For the text-containing cell, return its midpoint in [X, Y] coordinate format. 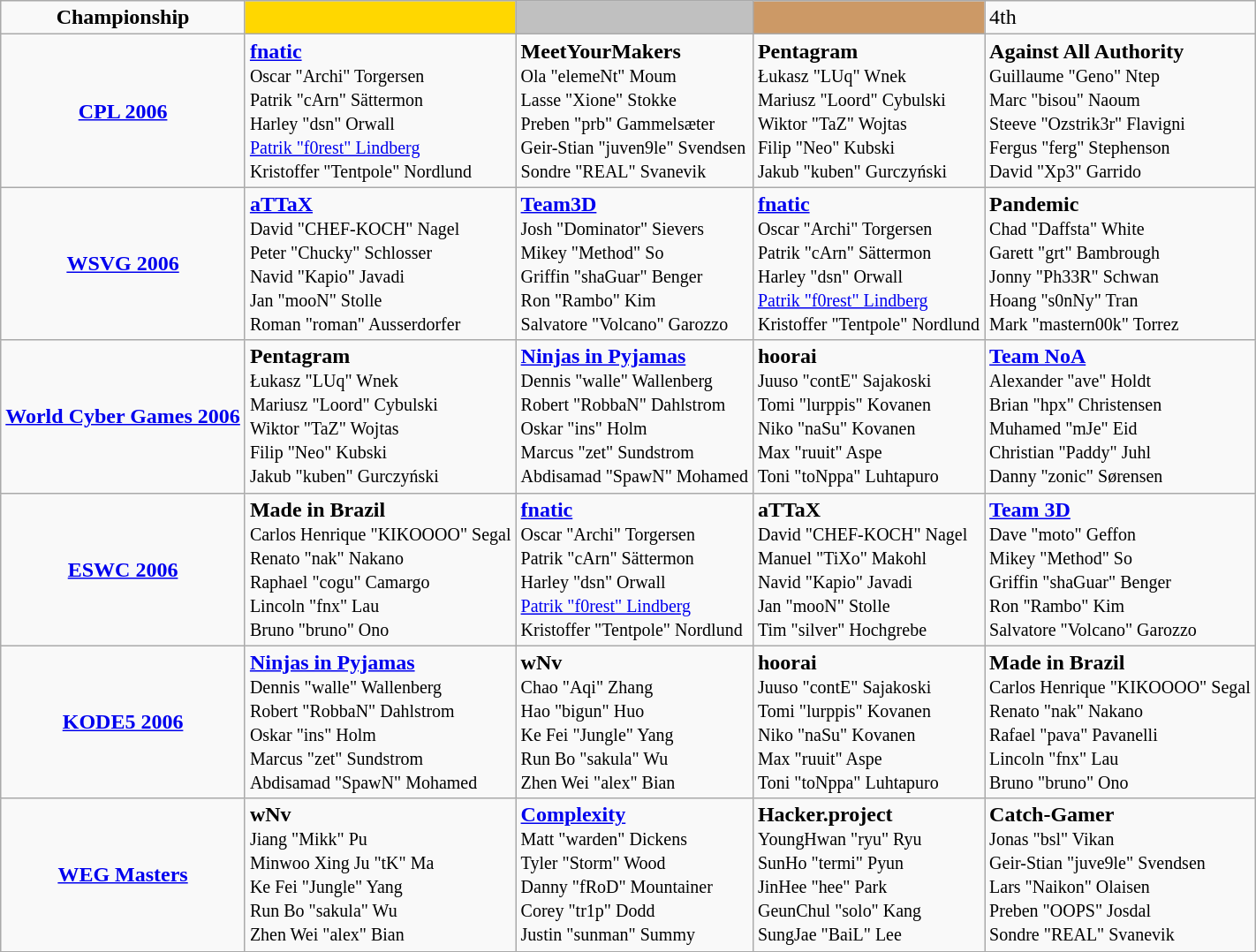
Hacker.project YoungHwan "ryu" Ryu SunHo "termi" Pyun JinHee "hee" Park GeunChul "solo" Kang SungJae "BaiL" Lee [868, 874]
Against All Authority Guillaume "Geno" Ntep Marc "bisou" Naoum Steeve "Ozstrik3r" Flavigni Fergus "ferg" Stephenson David "Xp3" Garrido [1120, 111]
Pandemic Chad "Daffsta" White Garett "grt" Bambrough Jonny "Ph33R" Schwan Hoang "s0nNy" Tran Mark "mastern00k" Torrez [1120, 263]
aTTaX David "CHEF-KOCH" Nagel Manuel "TiXo" Makohl Navid "Kapio" Javadi Jan "mooN" Stolle Tim "silver" Hochgrebe [868, 569]
wNv Jiang "Mikk" Pu Minwoo Xing Ju "tK" Ma Ke Fei "Jungle" Yang Run Bo "sakula" Wu Zhen Wei "alex" Bian [380, 874]
World Cyber Games 2006 [124, 417]
KODE5 2006 [124, 722]
ESWC 2006 [124, 569]
aTTaX David "CHEF-KOCH" Nagel Peter "Chucky" Schlosser Navid "Kapio" Javadi Jan "mooN" Stolle Roman "roman" Ausserdorfer [380, 263]
Catch-Gamer Jonas "bsl" Vikan Geir-Stian "juve9le" Svendsen Lars "Naikon" Olaisen Preben "OOPS" Josdal Sondre "REAL" Svanevik [1120, 874]
WEG Masters [124, 874]
Team3D Josh "Dominator" Sievers Mikey "Method" So Griffin "shaGuar" Benger Ron "Rambo" Kim Salvatore "Volcano" Garozzo [634, 263]
WSVG 2006 [124, 263]
Team NoA Alexander "ave" Holdt Brian "hpx" Christensen Muhamed "mJe" Eid Christian "Paddy" Juhl Danny "zonic" Sørensen [1120, 417]
MeetYourMakers Ola "elemeNt" Moum Lasse "Xione" Stokke Preben "prb" Gammelsæter Geir-Stian "juven9le" Svendsen Sondre "REAL" Svanevik [634, 111]
Made in Brazil Carlos Henrique "KIKOOOO" Segal Renato "nak" Nakano Rafael "pava" Pavanelli Lincoln "fnx" Lau Bruno "bruno" Ono [1120, 722]
wNv Chao "Aqi" Zhang Hao "bigun" Huo Ke Fei "Jungle" Yang Run Bo "sakula" Wu Zhen Wei "alex" Bian [634, 722]
Championship [124, 18]
Made in Brazil Carlos Henrique "KIKOOOO" Segal Renato "nak" Nakano Raphael "cogu" Camargo Lincoln "fnx" Lau Bruno "bruno" Ono [380, 569]
4th [1120, 18]
Complexity Matt "warden" Dickens Tyler "Storm" Wood Danny "fRoD" Mountainer Corey "tr1p" Dodd Justin "sunman" Summy [634, 874]
Team 3D Dave "moto" Geffon Mikey "Method" So Griffin "shaGuar" Benger Ron "Rambo" Kim Salvatore "Volcano" Garozzo [1120, 569]
CPL 2006 [124, 111]
